From the cell containing the given text, extract its center point as (x, y) coordinate. 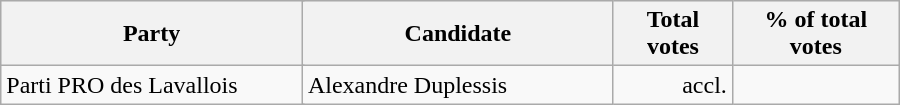
Party (152, 34)
Parti PRO des Lavallois (152, 85)
% of total votes (816, 34)
Total votes (672, 34)
Candidate (458, 34)
accl. (672, 85)
Alexandre Duplessis (458, 85)
